From the cell containing the given text, extract its center point as (x, y) coordinate. 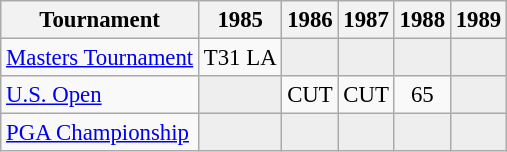
U.S. Open (100, 95)
Tournament (100, 20)
1987 (366, 20)
T31 LA (240, 58)
1988 (422, 20)
1985 (240, 20)
65 (422, 95)
Masters Tournament (100, 58)
PGA Championship (100, 133)
1986 (310, 20)
1989 (478, 20)
